Output the (X, Y) coordinate of the center of the cell containing the given text.  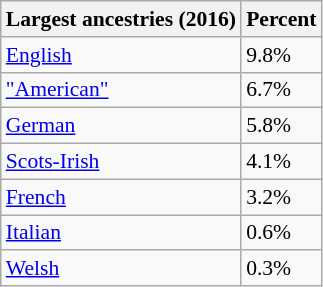
Scots-Irish (121, 162)
0.6% (281, 233)
3.2% (281, 197)
6.7% (281, 90)
5.8% (281, 126)
4.1% (281, 162)
German (121, 126)
0.3% (281, 269)
French (121, 197)
9.8% (281, 55)
Italian (121, 233)
Welsh (121, 269)
"American" (121, 90)
Percent (281, 19)
English (121, 55)
Largest ancestries (2016) (121, 19)
